Return the [x, y] coordinate for the center point of the cell that contains the specified text.  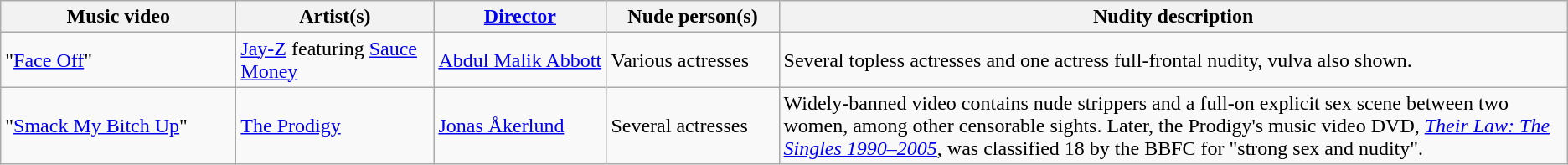
Music video [119, 17]
Several actresses [693, 126]
Jonas Åkerlund [520, 126]
The Prodigy [335, 126]
Nude person(s) [693, 17]
Artist(s) [335, 17]
Director [520, 17]
"Smack My Bitch Up" [119, 126]
Jay-Z featuring Sauce Money [335, 60]
Various actresses [693, 60]
Abdul Malik Abbott [520, 60]
"Face Off" [119, 60]
Several topless actresses and one actress full-frontal nudity, vulva also shown. [1173, 60]
Nudity description [1173, 17]
